Pinpoint the cell where the given text exists, returning its (x, y) midpoint coordinate. 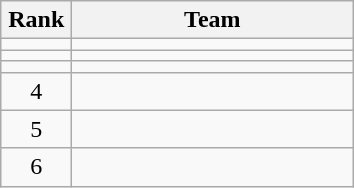
5 (36, 129)
4 (36, 91)
Team (212, 20)
Rank (36, 20)
6 (36, 167)
